Determine the (x, y) coordinate at the center of the cell enclosing the given text.  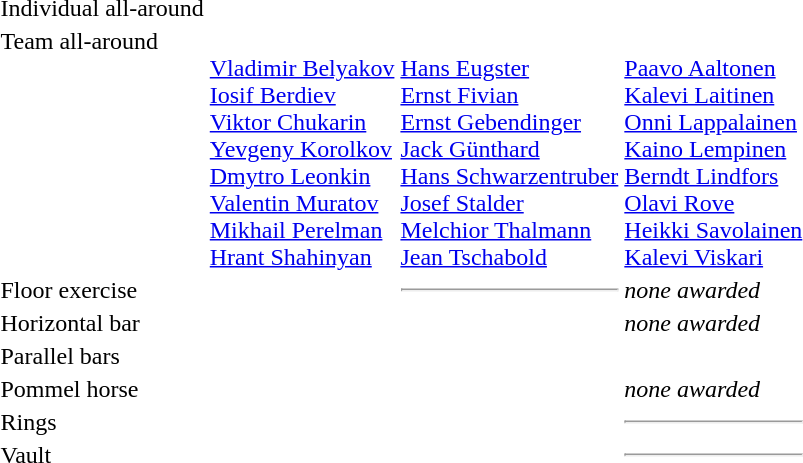
Vladimir BelyakovIosif BerdievViktor Chukarin Yevgeny KorolkovDmytro LeonkinValentin MuratovMikhail PerelmanHrant Shahinyan (302, 149)
Hans EugsterErnst FivianErnst GebendingerJack GünthardHans SchwarzentruberJosef StalderMelchior ThalmannJean Tschabold (510, 149)
